Search for the cell housing the specified text and yield its [X, Y] center coordinate. 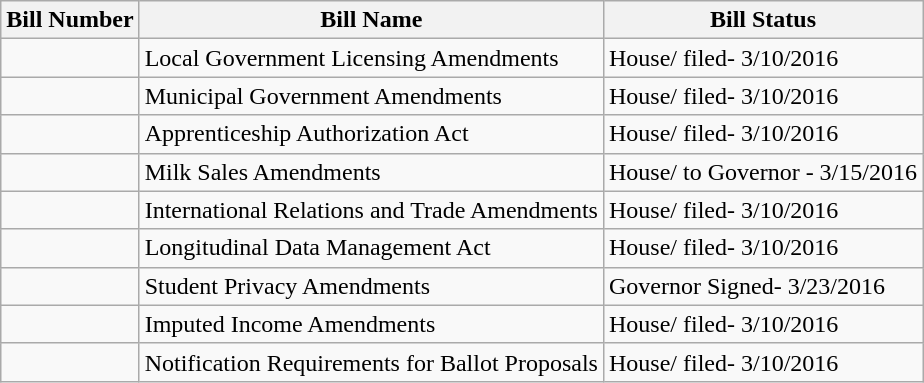
Bill Status [762, 20]
Milk Sales Amendments [371, 172]
International Relations and Trade Amendments [371, 210]
House/ to Governor - 3/15/2016 [762, 172]
Local Government Licensing Amendments [371, 58]
Notification Requirements for Ballot Proposals [371, 362]
Longitudinal Data Management Act [371, 248]
Bill Number [70, 20]
Bill Name [371, 20]
Student Privacy Amendments [371, 286]
Municipal Government Amendments [371, 96]
Imputed Income Amendments [371, 324]
Apprenticeship Authorization Act [371, 134]
Governor Signed- 3/23/2016 [762, 286]
